Return the (X, Y) coordinate for the center point of the cell that contains the specified text.  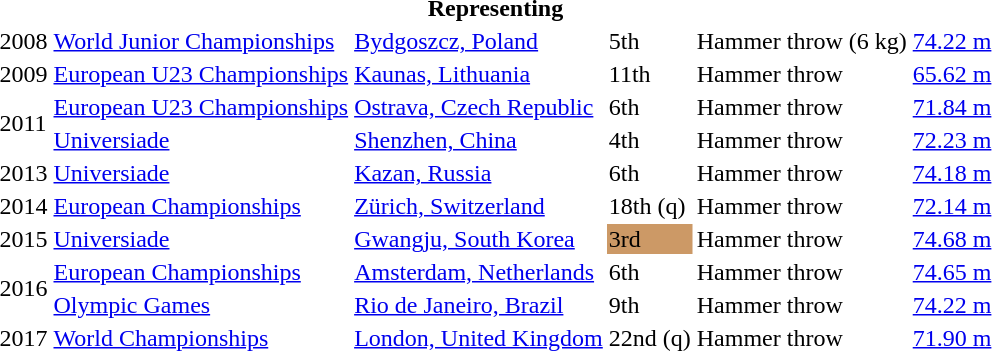
Kaunas, Lithuania (479, 74)
Ostrava, Czech Republic (479, 107)
18th (q) (650, 206)
Shenzhen, China (479, 140)
11th (650, 74)
4th (650, 140)
World Junior Championships (201, 41)
5th (650, 41)
Gwangju, South Korea (479, 239)
Kazan, Russia (479, 173)
Rio de Janeiro, Brazil (479, 305)
Hammer throw (6 kg) (802, 41)
Olympic Games (201, 305)
Amsterdam, Netherlands (479, 272)
Zürich, Switzerland (479, 206)
3rd (650, 239)
9th (650, 305)
Bydgoszcz, Poland (479, 41)
